For the text-containing cell, return its midpoint in [X, Y] coordinate format. 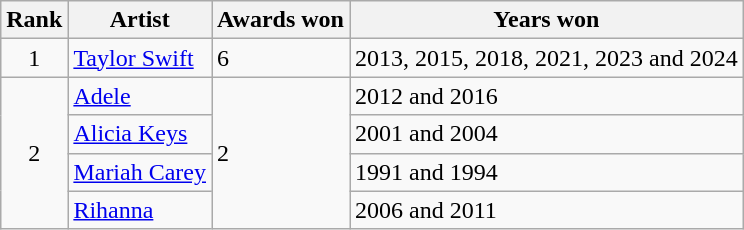
2001 and 2004 [547, 134]
Mariah Carey [140, 172]
2013, 2015, 2018, 2021, 2023 and 2024 [547, 58]
2012 and 2016 [547, 96]
Taylor Swift [140, 58]
Rihanna [140, 210]
1991 and 1994 [547, 172]
Years won [547, 20]
2006 and 2011 [547, 210]
Rank [34, 20]
Awards won [281, 20]
6 [281, 58]
Adele [140, 96]
Artist [140, 20]
Alicia Keys [140, 134]
1 [34, 58]
